Provide the (x, y) coordinate of the cell's center where the given text is located.  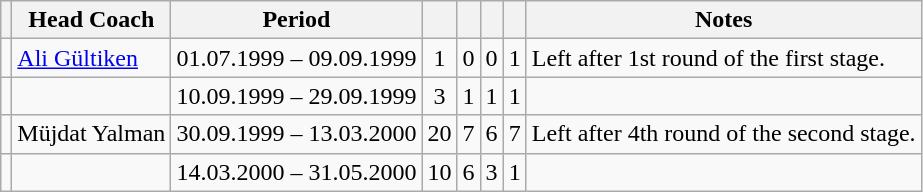
Ali Gültiken (92, 58)
01.07.1999 – 09.09.1999 (296, 58)
10 (440, 172)
Left after 1st round of the first stage. (724, 58)
10.09.1999 – 29.09.1999 (296, 96)
Left after 4th round of the second stage. (724, 134)
Head Coach (92, 20)
30.09.1999 – 13.03.2000 (296, 134)
14.03.2000 – 31.05.2000 (296, 172)
20 (440, 134)
Period (296, 20)
Notes (724, 20)
Müjdat Yalman (92, 134)
